Capture the cell that displays the provided text and extract its [X, Y] central coordinate. 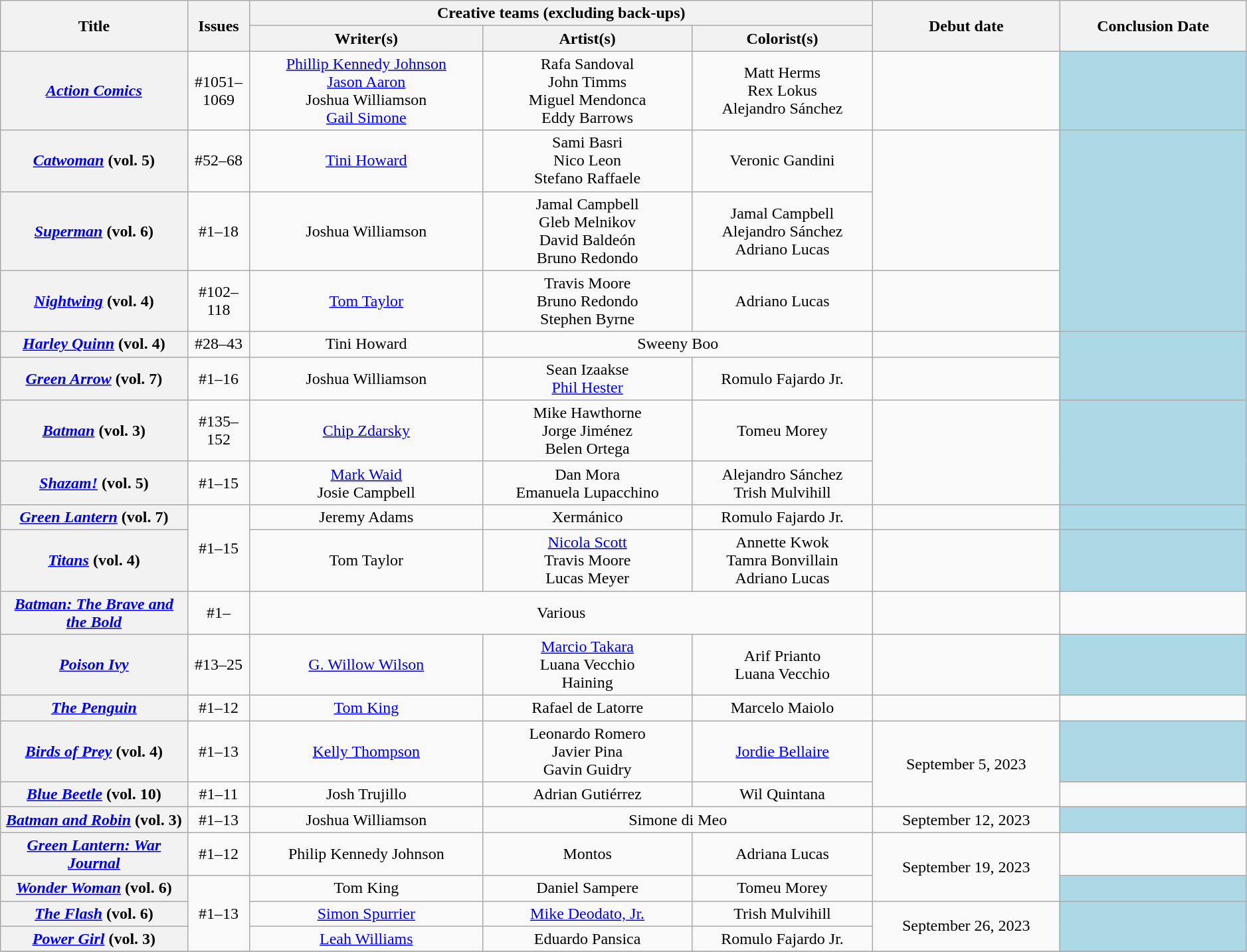
Nicola ScottTravis MooreLucas Meyer [587, 560]
Wil Quintana [782, 795]
Various [561, 613]
September 19, 2023 [966, 866]
Xermánico [587, 517]
September 26, 2023 [966, 926]
Nightwing (vol. 4) [94, 301]
#135–152 [219, 430]
Dan MoraEmanuela Lupacchino [587, 482]
Trish Mulvihill [782, 913]
Chip Zdarsky [367, 430]
The Flash (vol. 6) [94, 913]
#52–68 [219, 161]
#1051–1069 [219, 90]
Jordie Bellaire [782, 751]
Simone di Meo [678, 820]
The Penguin [94, 708]
Arif PriantoLuana Vecchio [782, 665]
Matt HermsRex LokusAlejandro Sánchez [782, 90]
Blue Beetle (vol. 10) [94, 795]
Rafael de Latorre [587, 708]
Jamal CampbellGleb MelnikovDavid BaldeónBruno Redondo [587, 231]
Mike HawthorneJorge JiménezBelen Ortega [587, 430]
Shazam! (vol. 5) [94, 482]
Daniel Sampere [587, 888]
Travis MooreBruno RedondoStephen Byrne [587, 301]
September 5, 2023 [966, 764]
Rafa SandovalJohn TimmsMiguel MendoncaEddy Barrows [587, 90]
Leah Williams [367, 939]
Simon Spurrier [367, 913]
Sweeny Boo [678, 344]
Green Lantern: War Journal [94, 854]
Title [94, 26]
#1–18 [219, 231]
Wonder Woman (vol. 6) [94, 888]
Issues [219, 26]
Power Girl (vol. 3) [94, 939]
Harley Quinn (vol. 4) [94, 344]
Jeremy Adams [367, 517]
Action Comics [94, 90]
Mike Deodato, Jr. [587, 913]
Jamal CampbellAlejandro SánchezAdriano Lucas [782, 231]
Batman and Robin (vol. 3) [94, 820]
Mark WaidJosie Campbell [367, 482]
G. Willow Wilson [367, 665]
Alejandro SánchezTrish Mulvihill [782, 482]
#28–43 [219, 344]
Veronic Gandini [782, 161]
Green Arrow (vol. 7) [94, 379]
Titans (vol. 4) [94, 560]
Phillip Kennedy JohnsonJason AaronJoshua WilliamsonGail Simone [367, 90]
Eduardo Pansica [587, 939]
Batman: The Brave and the Bold [94, 613]
Sami BasriNico LeonStefano Raffaele [587, 161]
#13–25 [219, 665]
September 12, 2023 [966, 820]
Writer(s) [367, 39]
Marcelo Maiolo [782, 708]
Creative teams (excluding back-ups) [561, 13]
Batman (vol. 3) [94, 430]
Poison Ivy [94, 665]
Leonardo RomeroJavier PinaGavin Guidry [587, 751]
Superman (vol. 6) [94, 231]
Adriano Lucas [782, 301]
#1– [219, 613]
Adrian Gutiérrez [587, 795]
Philip Kennedy Johnson [367, 854]
Annette KwokTamra BonvillainAdriano Lucas [782, 560]
Kelly Thompson [367, 751]
Sean IzaaksePhil Hester [587, 379]
#1–11 [219, 795]
Catwoman (vol. 5) [94, 161]
Josh Trujillo [367, 795]
Adriana Lucas [782, 854]
Birds of Prey (vol. 4) [94, 751]
Conclusion Date [1153, 26]
Colorist(s) [782, 39]
Green Lantern (vol. 7) [94, 517]
Montos [587, 854]
#102–118 [219, 301]
#1–16 [219, 379]
Debut date [966, 26]
Artist(s) [587, 39]
Marcio TakaraLuana VecchioHaining [587, 665]
